Scan for the cell matching the given text and deliver its (X, Y) coordinate at center. 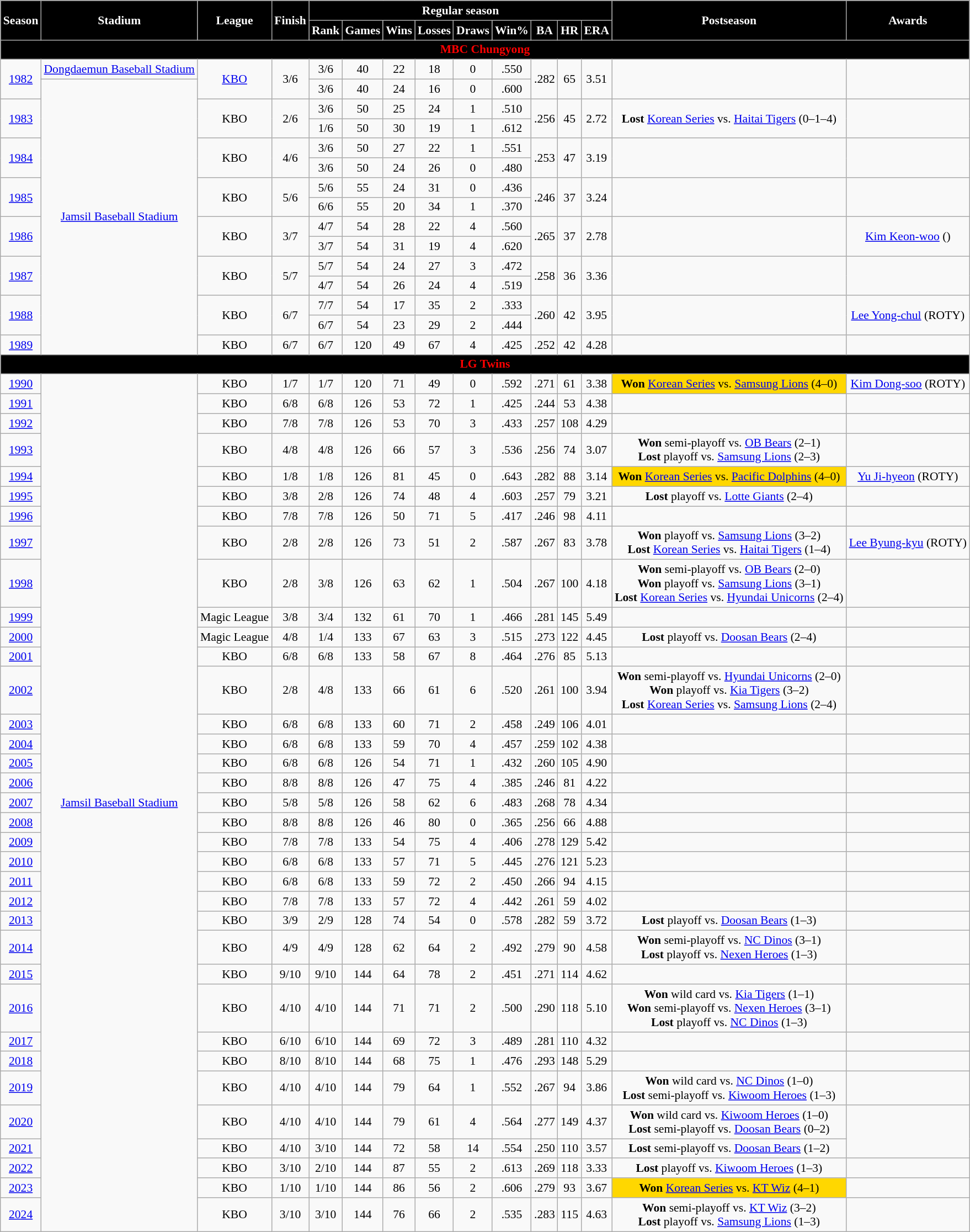
108 (569, 423)
.578 (512, 921)
1982 (21, 79)
Regular season (460, 10)
Won wild card vs. NC Dinos (1–0) Lost semi-playoff vs. Kiwoom Heroes (1–3) (729, 1088)
.269 (545, 1169)
2022 (21, 1169)
.259 (545, 744)
87 (399, 1169)
106 (569, 724)
.450 (512, 881)
Awards (908, 20)
17 (399, 306)
3.51 (596, 79)
2001 (21, 657)
3.86 (596, 1088)
.536 (512, 450)
Rank (326, 30)
69 (399, 1042)
35 (434, 306)
2017 (21, 1042)
.333 (512, 306)
BA (545, 30)
MBC Chungyong (485, 50)
.620 (512, 247)
.504 (512, 584)
2000 (21, 637)
League (234, 20)
48 (434, 497)
Won semi-playoff vs. KT Wiz (3–2) Lost playoff vs. Samsung Lions (1–3) (729, 1214)
30 (399, 129)
115 (569, 1214)
3.36 (596, 276)
.483 (512, 803)
1989 (21, 345)
68 (399, 1061)
3.33 (596, 1169)
.290 (545, 1008)
4/6 (290, 158)
2002 (21, 691)
Kim Keon-woo () (908, 236)
86 (399, 1188)
Wins (399, 30)
.244 (545, 404)
149 (569, 1122)
2018 (21, 1061)
6/6 (326, 207)
3.21 (596, 497)
.436 (512, 188)
Season (21, 20)
46 (399, 822)
3.67 (596, 1188)
80 (434, 822)
.365 (512, 822)
98 (569, 516)
.283 (545, 1214)
2/6 (290, 118)
1987 (21, 276)
Won semi-playoff vs. Hyundai Unicorns (2–0) Won playoff vs. Kia Tigers (3–2) Lost Korean Series vs. Samsung Lions (2–4) (729, 691)
4.58 (596, 947)
3.95 (596, 316)
.613 (512, 1169)
85 (569, 657)
1992 (21, 423)
1984 (21, 158)
3.24 (596, 198)
1995 (21, 497)
5.13 (596, 657)
Lee Byung-kyu (ROTY) (908, 543)
1991 (21, 404)
.466 (512, 618)
16 (434, 89)
73 (399, 543)
4.01 (596, 724)
Lost playoff vs. Kiwoom Heroes (1–3) (729, 1169)
121 (569, 862)
.385 (512, 783)
5.42 (596, 842)
93 (569, 1188)
65 (569, 79)
Dongdaemun Baseball Stadium (119, 70)
60 (399, 724)
8 (473, 657)
.492 (512, 947)
4.02 (596, 901)
2021 (21, 1149)
1997 (21, 543)
.560 (512, 227)
4.22 (596, 783)
Won semi-playoff vs. OB Bears (2–0) Won playoff vs. Samsung Lions (3–1) Lost Korean Series vs. Hyundai Unicorns (2–4) (729, 584)
1999 (21, 618)
4.63 (596, 1214)
.520 (512, 691)
1983 (21, 118)
.417 (512, 516)
4.90 (596, 763)
129 (569, 842)
.564 (512, 1122)
Lost semi-playoff vs. Doosan Bears (1–2) (729, 1149)
Won Korean Series vs. KT Wiz (4–1) (729, 1188)
.457 (512, 744)
.612 (512, 129)
.250 (545, 1149)
20 (399, 207)
3.78 (596, 543)
Finish (290, 20)
.600 (512, 89)
2020 (21, 1122)
Won Korean Series vs. Samsung Lions (4–0) (729, 384)
3.94 (596, 691)
1985 (21, 198)
2015 (21, 974)
3.07 (596, 450)
1/4 (326, 637)
2.78 (596, 236)
2.72 (596, 118)
.253 (545, 158)
.433 (512, 423)
.464 (512, 657)
4.29 (596, 423)
4.18 (596, 584)
28 (399, 227)
Won wild card vs. Kia Tigers (1–1) Won semi-playoff vs. Nexen Heroes (3–1) Lost playoff vs. NC Dinos (1–3) (729, 1008)
.249 (545, 724)
2003 (21, 724)
25 (399, 109)
.451 (512, 974)
102 (569, 744)
Won wild card vs. Kiwoom Heroes (1–0) Lost semi-playoff vs. Doosan Bears (0–2) (729, 1122)
2008 (21, 822)
.550 (512, 70)
.489 (512, 1042)
.643 (512, 477)
Stadium (119, 20)
.480 (512, 168)
2019 (21, 1088)
1990 (21, 384)
Won playoff vs. Samsung Lions (3–2) Lost Korean Series vs. Haitai Tigers (1–4) (729, 543)
.273 (545, 637)
Yu Ji-hyeon (ROTY) (908, 477)
2/9 (326, 921)
.278 (545, 842)
5.49 (596, 618)
Win% (512, 30)
.510 (512, 109)
3.19 (596, 158)
.265 (545, 236)
ERA (596, 30)
36 (569, 276)
18 (434, 70)
3.14 (596, 477)
Won semi-playoff vs. OB Bears (2–1) Lost playoff vs. Samsung Lions (2–3) (729, 450)
2004 (21, 744)
145 (569, 618)
.432 (512, 763)
Lee Yong-chul (ROTY) (908, 316)
.406 (512, 842)
.370 (512, 207)
.587 (512, 543)
HR (569, 30)
Lost playoff vs. Doosan Bears (1–3) (729, 921)
.293 (545, 1061)
4.11 (596, 516)
132 (363, 618)
5.23 (596, 862)
51 (434, 543)
148 (569, 1061)
3.57 (596, 1149)
.252 (545, 345)
.519 (512, 286)
.500 (512, 1008)
2013 (21, 921)
.515 (512, 637)
29 (434, 325)
.445 (512, 862)
34 (434, 207)
4.15 (596, 881)
14 (473, 1149)
.535 (512, 1214)
.277 (545, 1122)
.606 (512, 1188)
.552 (512, 1088)
5.29 (596, 1061)
2007 (21, 803)
LG Twins (485, 364)
105 (569, 763)
3/4 (326, 618)
4.37 (596, 1122)
Won semi-playoff vs. NC Dinos (3–1) Lost playoff vs. Nexen Heroes (1–3) (729, 947)
Kim Dong-soo (ROTY) (908, 384)
3.72 (596, 921)
2006 (21, 783)
2005 (21, 763)
2014 (21, 947)
4.62 (596, 974)
1988 (21, 316)
4.32 (596, 1042)
2023 (21, 1188)
23 (399, 325)
.266 (545, 881)
.458 (512, 724)
1986 (21, 236)
76 (399, 1214)
.551 (512, 148)
3.38 (596, 384)
.476 (512, 1061)
.603 (512, 497)
114 (569, 974)
83 (569, 543)
Losses (434, 30)
7/7 (326, 306)
1996 (21, 516)
.472 (512, 266)
1994 (21, 477)
4.45 (596, 637)
5.10 (596, 1008)
2/10 (326, 1169)
2016 (21, 1008)
.592 (512, 384)
2010 (21, 862)
Lost playoff vs. Lotte Giants (2–4) (729, 497)
4.88 (596, 822)
1/6 (326, 129)
122 (569, 637)
88 (569, 477)
4.28 (596, 345)
.444 (512, 325)
.554 (512, 1149)
1993 (21, 450)
.268 (545, 803)
Draws (473, 30)
90 (569, 947)
1998 (21, 584)
3/9 (290, 921)
2011 (21, 881)
4.34 (596, 803)
.442 (512, 901)
Postseason (729, 20)
Won Korean Series vs. Pacific Dolphins (4–0) (729, 477)
2012 (21, 901)
56 (434, 1188)
Games (363, 30)
Lost Korean Series vs. Haitai Tigers (0–1–4) (729, 118)
.258 (545, 276)
Lost playoff vs. Doosan Bears (2–4) (729, 637)
2009 (21, 842)
2024 (21, 1214)
